For the text-containing cell, return its midpoint in [x, y] coordinate format. 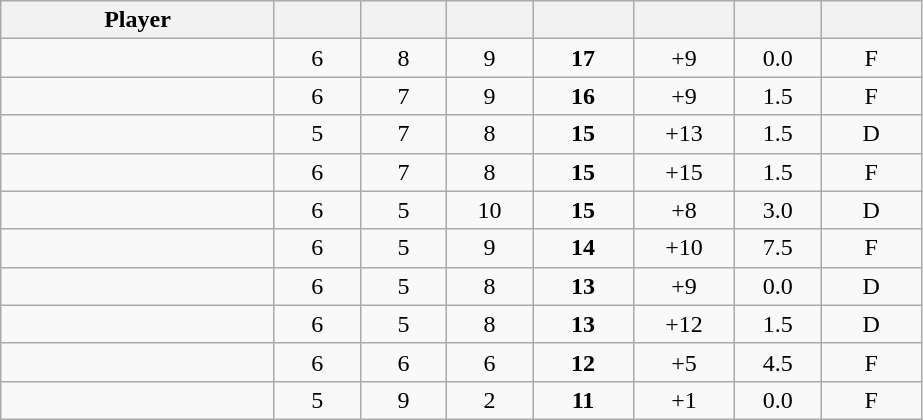
Player [138, 20]
14 [582, 248]
+1 [684, 400]
+8 [684, 210]
+15 [684, 172]
17 [582, 58]
+10 [684, 248]
4.5 [778, 362]
7.5 [778, 248]
11 [582, 400]
2 [489, 400]
12 [582, 362]
16 [582, 96]
10 [489, 210]
+5 [684, 362]
+13 [684, 134]
3.0 [778, 210]
+12 [684, 324]
